Locate the cell with the specified text and output its (x, y) center coordinate. 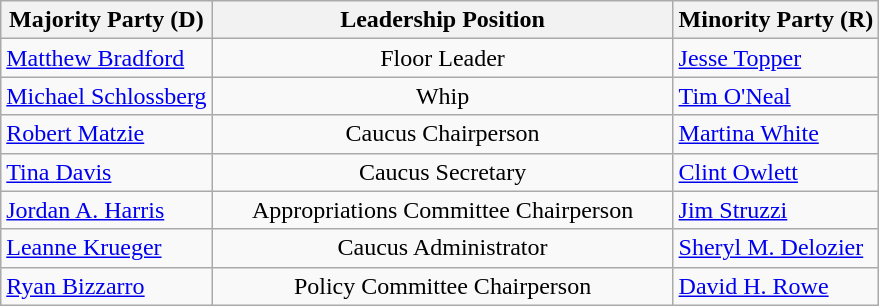
Matthew Bradford (106, 58)
Jim Struzzi (776, 210)
Jesse Topper (776, 58)
Jordan A. Harris (106, 210)
David H. Rowe (776, 286)
Leanne Krueger (106, 248)
Whip (442, 96)
Martina White (776, 134)
Sheryl M. Delozier (776, 248)
Caucus Chairperson (442, 134)
Ryan Bizzarro (106, 286)
Tina Davis (106, 172)
Clint Owlett (776, 172)
Michael Schlossberg (106, 96)
Policy Committee Chairperson (442, 286)
Caucus Secretary (442, 172)
Tim O'Neal (776, 96)
Caucus Administrator (442, 248)
Floor Leader (442, 58)
Leadership Position (442, 20)
Robert Matzie (106, 134)
Appropriations Committee Chairperson (442, 210)
Minority Party (R) (776, 20)
Majority Party (D) (106, 20)
